For the text-containing cell, return its midpoint in (x, y) coordinate format. 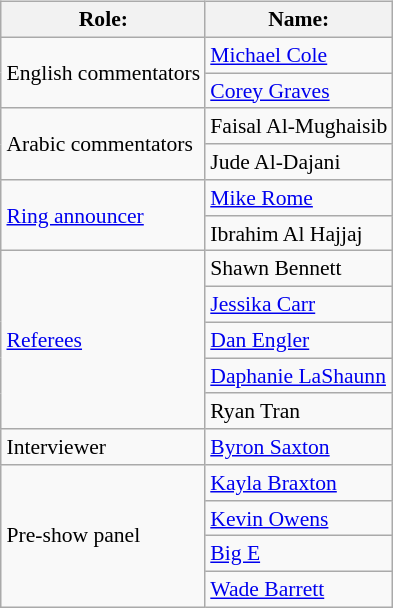
Referees (103, 340)
Daphanie LaShaunn (298, 376)
Ibrahim Al Hajjaj (298, 233)
Kevin Owens (298, 518)
Mike Rome (298, 198)
Arabic commentators (103, 144)
Interviewer (103, 447)
Ring announcer (103, 216)
Jessika Carr (298, 305)
Dan Engler (298, 340)
English commentators (103, 72)
Role: (103, 20)
Big E (298, 554)
Pre-show panel (103, 536)
Kayla Braxton (298, 483)
Wade Barrett (298, 590)
Michael Cole (298, 55)
Ryan Tran (298, 411)
Corey Graves (298, 91)
Name: (298, 20)
Faisal Al-Mughaisib (298, 126)
Byron Saxton (298, 447)
Shawn Bennett (298, 269)
Jude Al-Dajani (298, 162)
